Return the (X, Y) coordinate for the center point of the cell that contains the specified text.  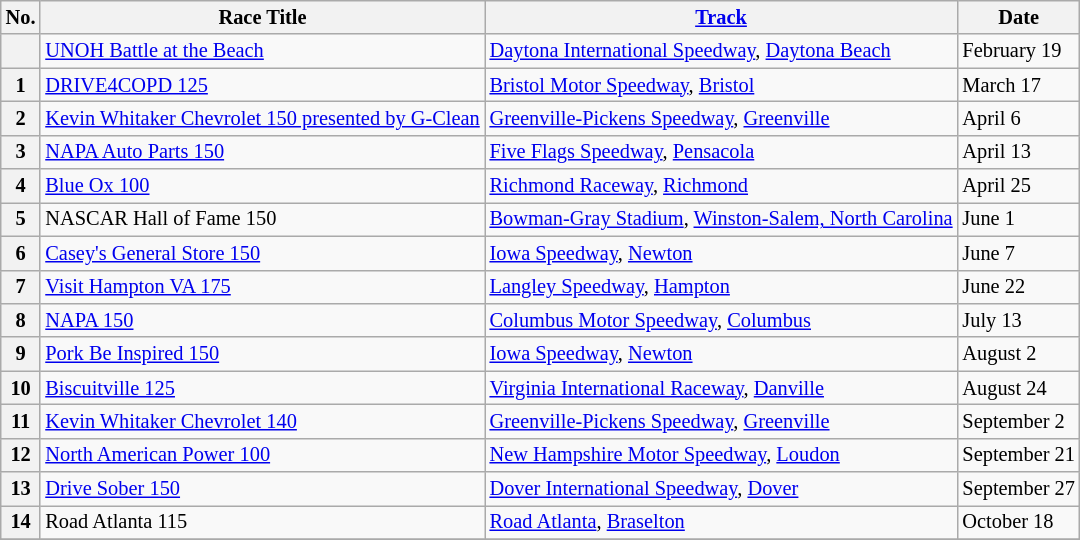
Drive Sober 150 (262, 489)
Dover International Speedway, Dover (722, 489)
Columbus Motor Speedway, Columbus (722, 320)
Visit Hampton VA 175 (262, 287)
September 21 (1018, 455)
1 (21, 85)
March 17 (1018, 85)
Daytona International Speedway, Daytona Beach (722, 51)
Langley Speedway, Hampton (722, 287)
Kevin Whitaker Chevrolet 150 presented by G-Clean (262, 118)
February 19 (1018, 51)
October 18 (1018, 522)
11 (21, 421)
Track (722, 17)
UNOH Battle at the Beach (262, 51)
August 24 (1018, 388)
13 (21, 489)
6 (21, 253)
No. (21, 17)
7 (21, 287)
Kevin Whitaker Chevrolet 140 (262, 421)
September 2 (1018, 421)
NAPA Auto Parts 150 (262, 152)
North American Power 100 (262, 455)
14 (21, 522)
September 27 (1018, 489)
June 22 (1018, 287)
June 1 (1018, 219)
Virginia International Raceway, Danville (722, 388)
4 (21, 186)
NASCAR Hall of Fame 150 (262, 219)
Five Flags Speedway, Pensacola (722, 152)
5 (21, 219)
Road Atlanta, Braselton (722, 522)
New Hampshire Motor Speedway, Loudon (722, 455)
Richmond Raceway, Richmond (722, 186)
April 6 (1018, 118)
Bristol Motor Speedway, Bristol (722, 85)
8 (21, 320)
12 (21, 455)
Bowman-Gray Stadium, Winston-Salem, North Carolina (722, 219)
April 13 (1018, 152)
June 7 (1018, 253)
Road Atlanta 115 (262, 522)
9 (21, 354)
2 (21, 118)
Race Title (262, 17)
Date (1018, 17)
Pork Be Inspired 150 (262, 354)
July 13 (1018, 320)
Blue Ox 100 (262, 186)
NAPA 150 (262, 320)
Casey's General Store 150 (262, 253)
Biscuitville 125 (262, 388)
April 25 (1018, 186)
August 2 (1018, 354)
DRIVE4COPD 125 (262, 85)
3 (21, 152)
10 (21, 388)
